Provide the (X, Y) coordinate of the cell's center where the given text is located.  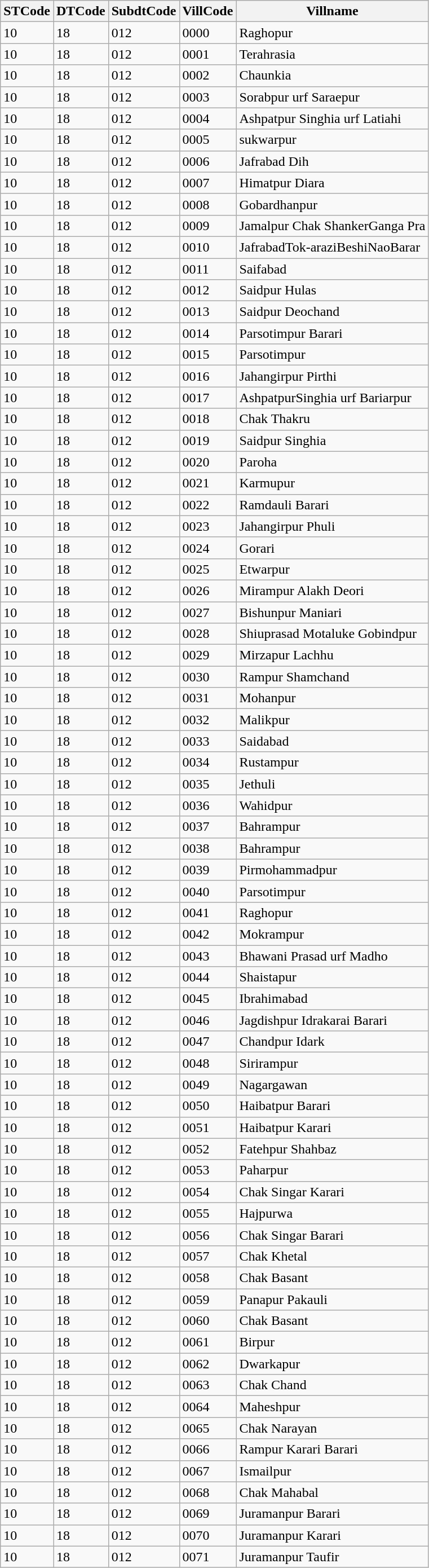
Ramdauli Barari (333, 505)
0025 (207, 569)
Mirampur Alakh Deori (333, 591)
Jagdishpur Idrakarai Barari (333, 1020)
0019 (207, 441)
Chak Thakru (333, 419)
0000 (207, 33)
Juramanpur Barari (333, 1514)
0007 (207, 183)
Rampur Shamchand (333, 677)
Sirirampur (333, 1063)
Jethuli (333, 784)
0010 (207, 247)
Maheshpur (333, 1407)
0048 (207, 1063)
Jamalpur Chak ShankerGanga Pra (333, 226)
0001 (207, 54)
0008 (207, 204)
Jahangirpur Phuli (333, 526)
0033 (207, 741)
0021 (207, 483)
0065 (207, 1428)
0039 (207, 870)
sukwarpur (333, 140)
Malikpur (333, 720)
Chak Singar Barari (333, 1235)
0058 (207, 1278)
0022 (207, 505)
0055 (207, 1213)
0070 (207, 1535)
Chak Singar Karari (333, 1192)
Chaunkia (333, 76)
0012 (207, 290)
0026 (207, 591)
0024 (207, 548)
Panapur Pakauli (333, 1299)
Hajpurwa (333, 1213)
DTCode (81, 11)
0031 (207, 698)
0071 (207, 1557)
Chak Narayan (333, 1428)
STCode (27, 11)
0062 (207, 1364)
0013 (207, 312)
Shaistapur (333, 977)
Mokrampur (333, 934)
0067 (207, 1471)
Shiuprasad Motaluke Gobindpur (333, 634)
0045 (207, 999)
Birpur (333, 1342)
0018 (207, 419)
Jafrabad Dih (333, 161)
0002 (207, 76)
0009 (207, 226)
Etwarpur (333, 569)
0011 (207, 269)
0060 (207, 1321)
0056 (207, 1235)
0053 (207, 1170)
0028 (207, 634)
0017 (207, 398)
Juramanpur Karari (333, 1535)
0006 (207, 161)
0061 (207, 1342)
0037 (207, 827)
Gorari (333, 548)
SubdtCode (144, 11)
Paroha (333, 462)
Juramanpur Taufir (333, 1557)
0059 (207, 1299)
0027 (207, 612)
0014 (207, 333)
0043 (207, 956)
Haibatpur Barari (333, 1106)
0050 (207, 1106)
Gobardhanpur (333, 204)
0040 (207, 891)
0023 (207, 526)
Bhawani Prasad urf Madho (333, 956)
JafrabadTok-araziBeshiNaoBarar (333, 247)
0038 (207, 848)
Dwarkapur (333, 1364)
Jahangirpur Pirthi (333, 376)
0004 (207, 118)
0003 (207, 97)
Rampur Karari Barari (333, 1450)
Karmupur (333, 483)
Saidpur Deochand (333, 312)
0042 (207, 934)
Parsotimpur Barari (333, 333)
Rustampur (333, 763)
Saidpur Singhia (333, 441)
Chak Chand (333, 1385)
0030 (207, 677)
0015 (207, 355)
Sorabpur urf Saraepur (333, 97)
0066 (207, 1450)
Villname (333, 11)
Ismailpur (333, 1471)
Paharpur (333, 1170)
0069 (207, 1514)
0046 (207, 1020)
0016 (207, 376)
0029 (207, 655)
0020 (207, 462)
0068 (207, 1492)
Himatpur Diara (333, 183)
0041 (207, 913)
0064 (207, 1407)
Saifabad (333, 269)
Chak Mahabal (333, 1492)
Wahidpur (333, 805)
Pirmohammadpur (333, 870)
Terahrasia (333, 54)
0054 (207, 1192)
Fatehpur Shahbaz (333, 1149)
0057 (207, 1256)
0044 (207, 977)
0032 (207, 720)
Ibrahimabad (333, 999)
Ashpatpur Singhia urf Latiahi (333, 118)
0052 (207, 1149)
AshpatpurSinghia urf Bariarpur (333, 398)
0063 (207, 1385)
0047 (207, 1042)
0035 (207, 784)
Mohanpur (333, 698)
Haibatpur Karari (333, 1127)
Saidabad (333, 741)
Saidpur Hulas (333, 290)
Bishunpur Maniari (333, 612)
Chak Khetal (333, 1256)
VillCode (207, 11)
Mirzapur Lachhu (333, 655)
0049 (207, 1085)
0036 (207, 805)
Chandpur Idark (333, 1042)
0034 (207, 763)
Nagargawan (333, 1085)
0005 (207, 140)
0051 (207, 1127)
